Provide the (x, y) coordinate of the cell's center where the given text is located.  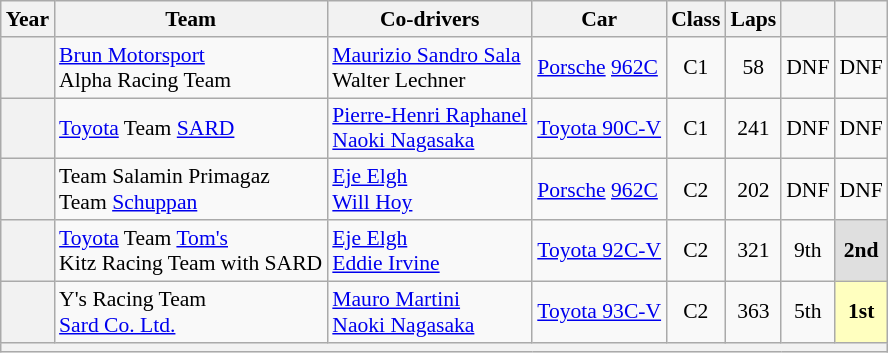
Eje Elgh Eddie Irvine (430, 250)
241 (753, 128)
Toyota 90C-V (599, 128)
Year (28, 19)
321 (753, 250)
Pierre-Henri Raphanel Naoki Nagasaka (430, 128)
5th (808, 312)
Toyota 93C-V (599, 312)
Team Salamin Primagaz Team Schuppan (190, 190)
Car (599, 19)
1st (862, 312)
Toyota Team SARD (190, 128)
Toyota 92C-V (599, 250)
Laps (753, 19)
2nd (862, 250)
Co-drivers (430, 19)
202 (753, 190)
Y's Racing Team Sard Co. Ltd. (190, 312)
Class (696, 19)
Eje Elgh Will Hoy (430, 190)
363 (753, 312)
9th (808, 250)
58 (753, 68)
Toyota Team Tom's Kitz Racing Team with SARD (190, 250)
Brun Motorsport Alpha Racing Team (190, 68)
Maurizio Sandro Sala Walter Lechner (430, 68)
Team (190, 19)
Mauro Martini Naoki Nagasaka (430, 312)
